Output the (x, y) coordinate of the center of the cell containing the given text.  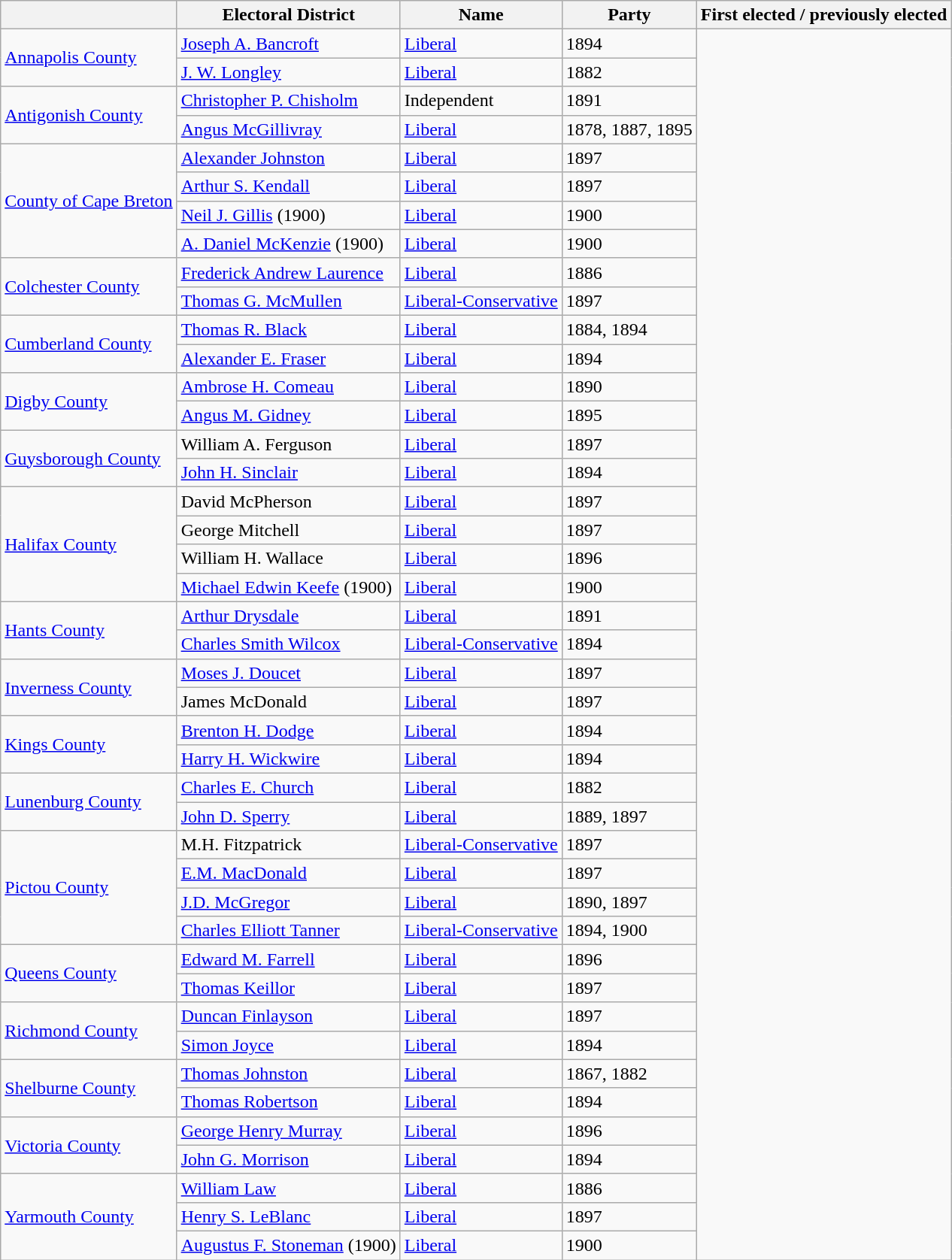
Pictou County (89, 888)
1895 (629, 416)
Brenton H. Dodge (289, 730)
Queens County (89, 974)
William H. Wallace (289, 559)
Ambrose H. Comeau (289, 387)
Henry S. LeBlanc (289, 1216)
Party (629, 15)
Colchester County (89, 286)
Lunenburg County (89, 801)
George Mitchell (289, 530)
Frederick Andrew Laurence (289, 272)
Thomas Keillor (289, 988)
Moses J. Doucet (289, 673)
1889, 1897 (629, 816)
Alexander E. Fraser (289, 359)
Electoral District (289, 15)
Thomas G. McMullen (289, 301)
Simon Joyce (289, 1045)
Charles E. Church (289, 787)
Thomas Robertson (289, 1102)
Thomas Johnston (289, 1074)
Arthur S. Kendall (289, 186)
Duncan Finlayson (289, 1016)
Edward M. Farrell (289, 959)
1894, 1900 (629, 931)
County of Cape Breton (89, 201)
John D. Sperry (289, 816)
M.H. Fitzpatrick (289, 845)
J.D. McGregor (289, 902)
Annapolis County (89, 58)
Arthur Drysdale (289, 616)
1867, 1882 (629, 1074)
William Law (289, 1188)
Independent (481, 101)
Augustus F. Stoneman (1900) (289, 1245)
Thomas R. Black (289, 329)
Neil J. Gillis (1900) (289, 215)
Halifax County (89, 544)
Harry H. Wickwire (289, 759)
David McPherson (289, 501)
Joseph A. Bancroft (289, 44)
1878, 1887, 1895 (629, 129)
James McDonald (289, 701)
Digby County (89, 401)
Angus McGillivray (289, 129)
George Henry Murray (289, 1131)
1890, 1897 (629, 902)
Alexander Johnston (289, 158)
Yarmouth County (89, 1216)
A. Daniel McKenzie (1900) (289, 244)
Victoria County (89, 1145)
Angus M. Gidney (289, 416)
John H. Sinclair (289, 473)
Charles Elliott Tanner (289, 931)
First elected / previously elected (824, 15)
Richmond County (89, 1031)
Name (481, 15)
William A. Ferguson (289, 444)
1890 (629, 387)
Guysborough County (89, 459)
Michael Edwin Keefe (1900) (289, 587)
Hants County (89, 630)
Cumberland County (89, 344)
Antigonish County (89, 115)
Charles Smith Wilcox (289, 644)
Shelburne County (89, 1088)
E.M. MacDonald (289, 874)
1884, 1894 (629, 329)
Inverness County (89, 687)
Kings County (89, 744)
J. W. Longley (289, 72)
John G. Morrison (289, 1159)
Christopher P. Chisholm (289, 101)
